Provide the [X, Y] coordinate of the cell's center where the given text is located.  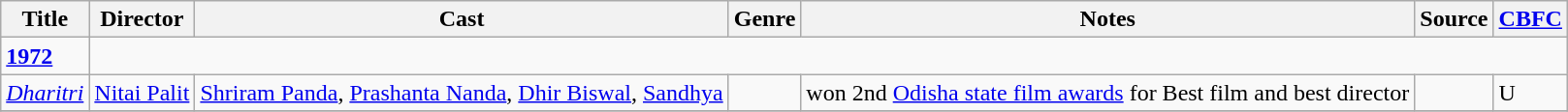
Shriram Panda, Prashanta Nanda, Dhir Biswal, Sandhya [462, 93]
Genre [764, 19]
Cast [462, 19]
Title [45, 19]
Director [142, 19]
Notes [1107, 19]
CBFC [1530, 19]
Source [1455, 19]
Nitai Palit [142, 93]
Dharitri [45, 93]
U [1530, 93]
won 2nd Odisha state film awards for Best film and best director [1107, 93]
1972 [45, 56]
